Determine the (X, Y) coordinate at the center of the cell enclosing the given text.  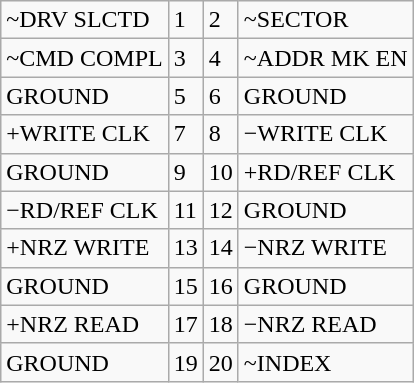
3 (186, 58)
20 (220, 362)
11 (186, 210)
~INDEX (326, 362)
15 (186, 286)
10 (220, 172)
12 (220, 210)
+NRZ READ (84, 324)
+NRZ WRITE (84, 248)
~CMD COMPL (84, 58)
19 (186, 362)
−NRZ WRITE (326, 248)
−WRITE CLK (326, 134)
13 (186, 248)
−NRZ READ (326, 324)
~SECTOR (326, 20)
+RD/REF CLK (326, 172)
18 (220, 324)
5 (186, 96)
8 (220, 134)
4 (220, 58)
~ADDR MK EN (326, 58)
9 (186, 172)
~DRV SLCTD (84, 20)
14 (220, 248)
16 (220, 286)
2 (220, 20)
17 (186, 324)
6 (220, 96)
−RD/REF CLK (84, 210)
+WRITE CLK (84, 134)
1 (186, 20)
7 (186, 134)
